Search for the cell housing the specified text and yield its [X, Y] center coordinate. 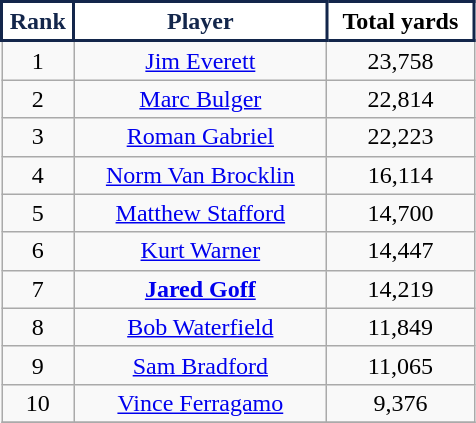
2 [38, 99]
7 [38, 289]
10 [38, 403]
14,447 [401, 251]
Bob Waterfield [200, 327]
6 [38, 251]
Player [200, 22]
Matthew Stafford [200, 213]
9,376 [401, 403]
4 [38, 175]
Norm Van Brocklin [200, 175]
5 [38, 213]
8 [38, 327]
16,114 [401, 175]
22,814 [401, 99]
22,223 [401, 137]
11,065 [401, 365]
Jared Goff [200, 289]
1 [38, 60]
Vince Ferragamo [200, 403]
Sam Bradford [200, 365]
11,849 [401, 327]
Jim Everett [200, 60]
Marc Bulger [200, 99]
Rank [38, 22]
Kurt Warner [200, 251]
3 [38, 137]
14,700 [401, 213]
14,219 [401, 289]
9 [38, 365]
Roman Gabriel [200, 137]
Total yards [401, 22]
23,758 [401, 60]
